Identify which cell holds the provided text, then report its [X, Y] central coordinate. 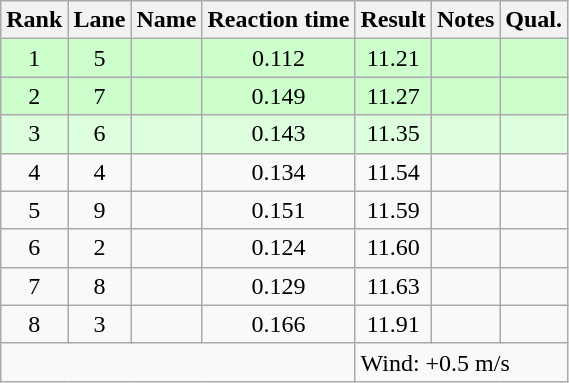
11.63 [393, 286]
Qual. [534, 20]
0.129 [278, 286]
0.166 [278, 324]
Wind: +0.5 m/s [462, 362]
0.124 [278, 248]
0.149 [278, 96]
Reaction time [278, 20]
11.21 [393, 58]
9 [100, 210]
11.91 [393, 324]
0.112 [278, 58]
Result [393, 20]
Rank [34, 20]
11.35 [393, 134]
1 [34, 58]
11.60 [393, 248]
11.54 [393, 172]
11.27 [393, 96]
Name [166, 20]
11.59 [393, 210]
0.143 [278, 134]
0.151 [278, 210]
Lane [100, 20]
Notes [465, 20]
0.134 [278, 172]
